Return the (x, y) coordinate for the center point of the cell that contains the specified text.  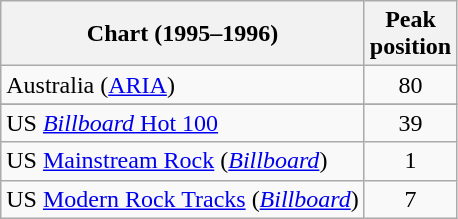
7 (410, 199)
US Mainstream Rock (Billboard) (183, 161)
Australia (ARIA) (183, 85)
Chart (1995–1996) (183, 34)
39 (410, 123)
Peakposition (410, 34)
US Modern Rock Tracks (Billboard) (183, 199)
US Billboard Hot 100 (183, 123)
80 (410, 85)
1 (410, 161)
